Extract the (x, y) coordinate from the center of the cell holding the provided text.  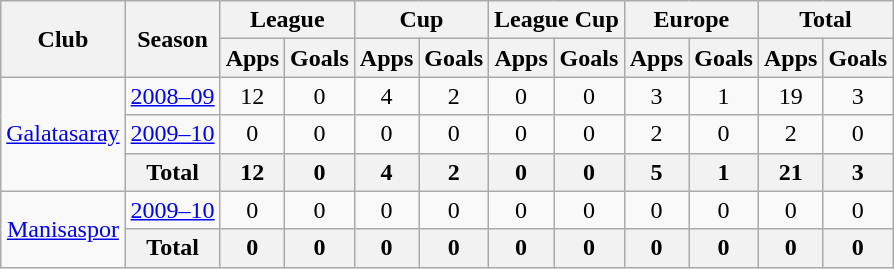
Club (63, 39)
League Cup (557, 20)
Galatasaray (63, 134)
19 (790, 96)
League (287, 20)
5 (656, 172)
Manisaspor (63, 229)
Europe (691, 20)
21 (790, 172)
2008–09 (172, 96)
Season (172, 39)
Cup (421, 20)
